Capture the cell that displays the provided text and extract its [x, y] central coordinate. 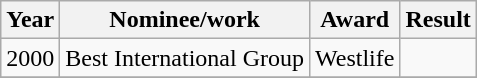
Nominee/work [185, 20]
Award [354, 20]
Westlife [354, 58]
2000 [30, 58]
Best International Group [185, 58]
Result [438, 20]
Year [30, 20]
